Detect which cell encompasses the target text, then output its [X, Y] center coordinate. 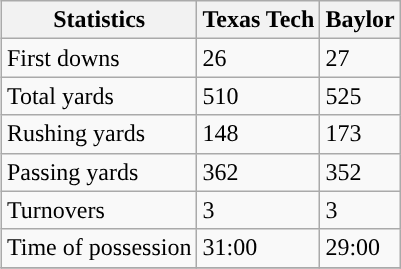
148 [258, 134]
Turnovers [99, 210]
362 [258, 172]
First downs [99, 58]
29:00 [360, 248]
Rushing yards [99, 134]
26 [258, 58]
27 [360, 58]
Statistics [99, 20]
Texas Tech [258, 20]
Baylor [360, 20]
Passing yards [99, 172]
31:00 [258, 248]
Time of possession [99, 248]
510 [258, 96]
525 [360, 96]
173 [360, 134]
352 [360, 172]
Total yards [99, 96]
